Return the [x, y] coordinate for the center point of the cell that contains the specified text.  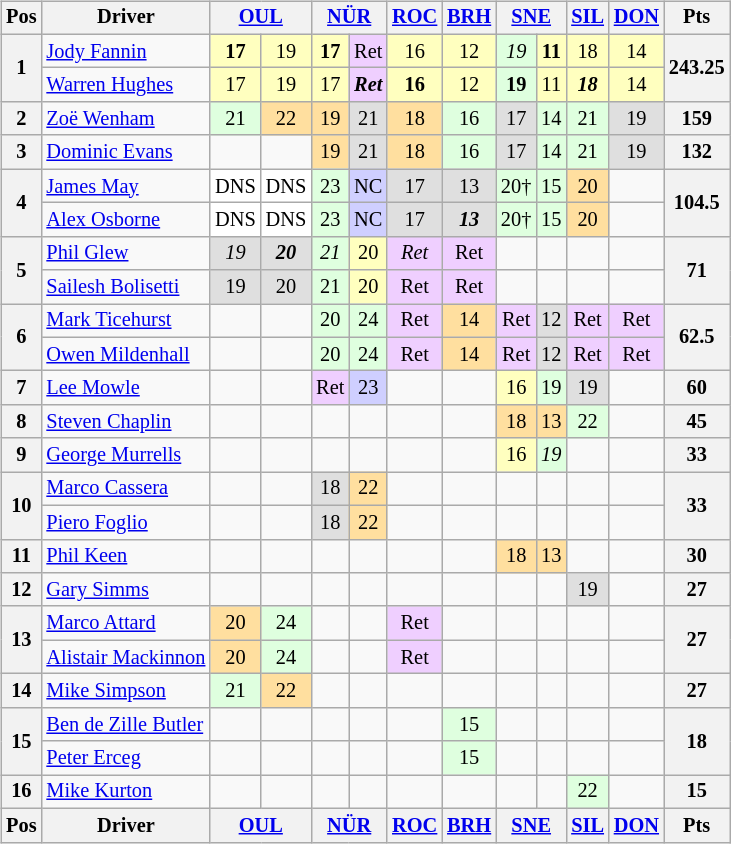
6 [21, 338]
10 [21, 506]
Phil Keen [126, 556]
Lee Mowle [126, 388]
Warren Hughes [126, 85]
Mark Ticehurst [126, 321]
159 [697, 119]
8 [21, 422]
243.25 [697, 68]
2 [21, 119]
Marco Cassera [126, 489]
62.5 [697, 338]
Piero Foglio [126, 522]
Phil Glew [126, 253]
71 [697, 270]
Dominic Evans [126, 152]
Gary Simms [126, 590]
60 [697, 388]
Alistair Mackinnon [126, 657]
Sailesh Bolisetti [126, 287]
George Murrells [126, 455]
7 [21, 388]
Jody Fannin [126, 51]
James May [126, 186]
1 [21, 68]
Mike Simpson [126, 691]
Ben de Zille Butler [126, 724]
4 [21, 202]
30 [697, 556]
Peter Erceg [126, 758]
9 [21, 455]
132 [697, 152]
104.5 [697, 202]
Zoë Wenham [126, 119]
Marco Attard [126, 623]
3 [21, 152]
Mike Kurton [126, 792]
Alex Osborne [126, 220]
Owen Mildenhall [126, 354]
45 [697, 422]
5 [21, 270]
Steven Chaplin [126, 422]
